Capture the cell that displays the provided text and extract its [x, y] central coordinate. 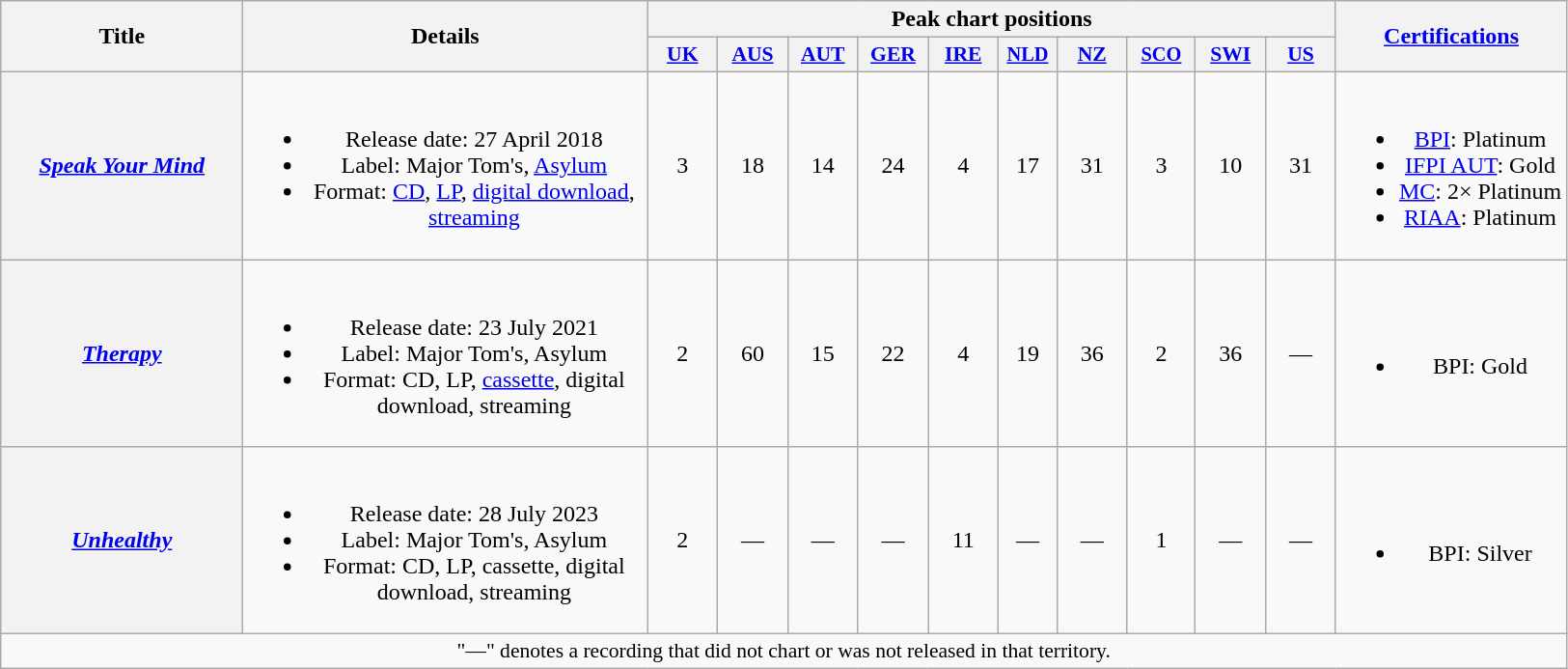
17 [1029, 165]
18 [753, 165]
BPI: Gold [1451, 352]
SCO [1162, 55]
15 [822, 352]
AUS [753, 55]
14 [822, 165]
UK [683, 55]
Release date: 23 July 2021Label: Major Tom's, AsylumFormat: CD, LP, cassette, digital download, streaming [446, 352]
1 [1162, 541]
60 [753, 352]
19 [1029, 352]
Speak Your Mind [122, 165]
Unhealthy [122, 541]
SWI [1231, 55]
24 [894, 165]
NZ [1092, 55]
IRE [963, 55]
BPI: Silver [1451, 541]
US [1301, 55]
Peak chart positions [992, 19]
AUT [822, 55]
NLD [1029, 55]
Certifications [1451, 37]
GER [894, 55]
"—" denotes a recording that did not chart or was not released in that territory. [784, 652]
22 [894, 352]
BPI: PlatinumIFPI AUT: GoldMC: 2× PlatinumRIAA: Platinum [1451, 165]
11 [963, 541]
Title [122, 37]
Release date: 28 July 2023Label: Major Tom's, AsylumFormat: CD, LP, cassette, digital download, streaming [446, 541]
Therapy [122, 352]
Release date: 27 April 2018Label: Major Tom's, AsylumFormat: CD, LP, digital download, streaming [446, 165]
10 [1231, 165]
Details [446, 37]
